Search for the cell housing the specified text and yield its [x, y] center coordinate. 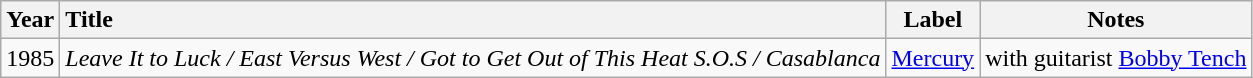
1985 [30, 58]
Title [473, 20]
Leave It to Luck / East Versus West / Got to Get Out of This Heat S.O.S / Casablanca [473, 58]
Mercury [933, 58]
Year [30, 20]
Notes [1116, 20]
with guitarist Bobby Tench [1116, 58]
Label [933, 20]
